Capture the cell that displays the provided text and extract its [X, Y] central coordinate. 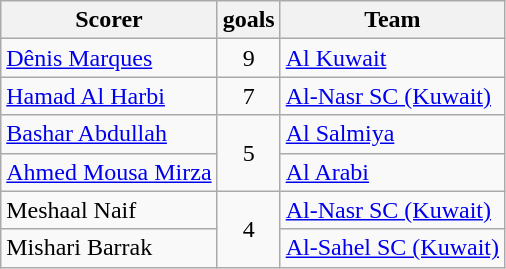
Mishari Barrak [109, 248]
4 [248, 229]
Team [392, 20]
7 [248, 96]
5 [248, 153]
goals [248, 20]
Al Kuwait [392, 58]
Ahmed Mousa Mirza [109, 172]
Hamad Al Harbi [109, 96]
Al Arabi [392, 172]
Al-Sahel SC (Kuwait) [392, 248]
Bashar Abdullah [109, 134]
Al Salmiya [392, 134]
9 [248, 58]
Dênis Marques [109, 58]
Scorer [109, 20]
Meshaal Naif [109, 210]
